Return [x, y] of the center of cell containing provided text 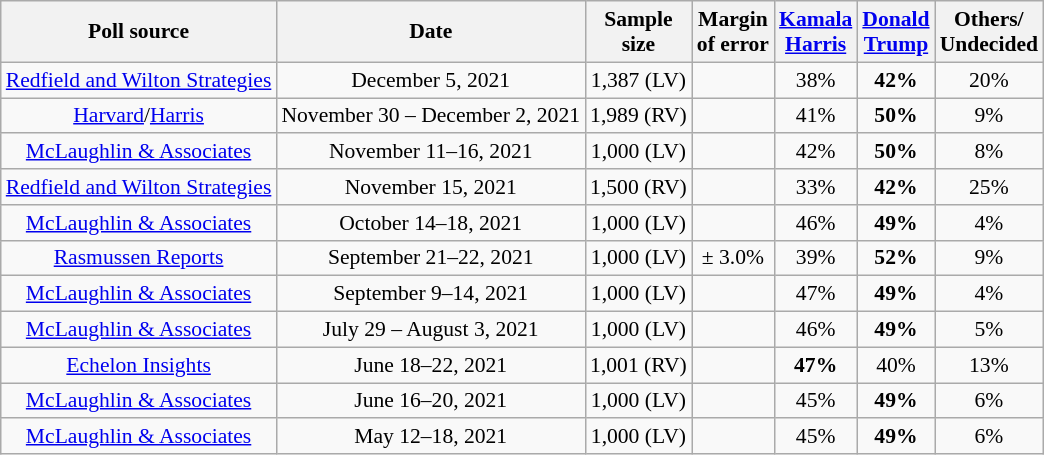
September 21–22, 2021 [430, 258]
8% [989, 152]
Date [430, 32]
41% [816, 116]
Samplesize [638, 32]
13% [989, 365]
KamalaHarris [816, 32]
33% [816, 187]
November 30 – December 2, 2021 [430, 116]
July 29 – August 3, 2021 [430, 330]
DonaldTrump [896, 32]
Others/Undecided [989, 32]
25% [989, 187]
Rasmussen Reports [139, 258]
Marginof error [733, 32]
December 5, 2021 [430, 80]
52% [896, 258]
May 12–18, 2021 [430, 437]
1,387 (LV) [638, 80]
Poll source [139, 32]
20% [989, 80]
November 11–16, 2021 [430, 152]
Echelon Insights [139, 365]
1,001 (RV) [638, 365]
1,989 (RV) [638, 116]
September 9–14, 2021 [430, 294]
1,500 (RV) [638, 187]
June 18–22, 2021 [430, 365]
± 3.0% [733, 258]
June 16–20, 2021 [430, 401]
38% [816, 80]
5% [989, 330]
November 15, 2021 [430, 187]
40% [896, 365]
Harvard/Harris [139, 116]
39% [816, 258]
October 14–18, 2021 [430, 223]
